Scan for the cell matching the given text and deliver its (x, y) coordinate at center. 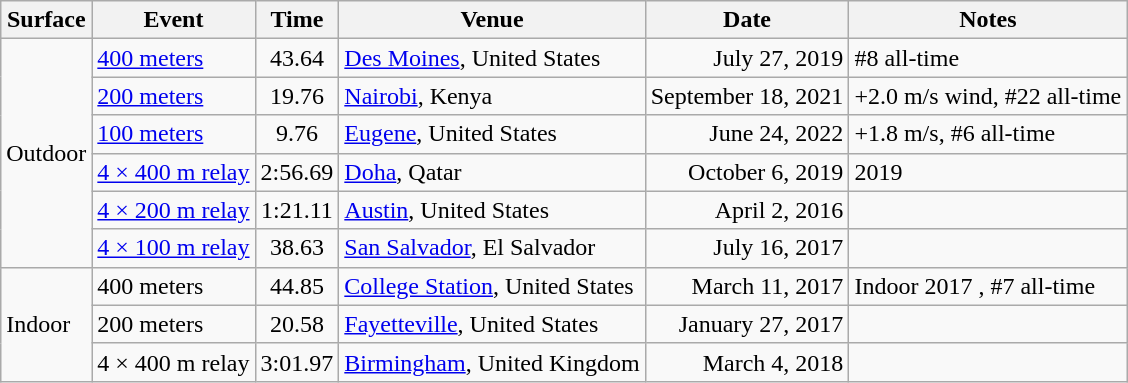
+2.0 m/s wind, #22 all-time (988, 96)
Austin, United States (492, 210)
Date (747, 20)
+1.8 m/s, #6 all-time (988, 134)
Doha, Qatar (492, 172)
San Salvador, El Salvador (492, 248)
44.85 (297, 286)
Surface (46, 20)
Fayetteville, United States (492, 324)
3:01.97 (297, 362)
1:21.11 (297, 210)
Indoor 2017 , #7 all-time (988, 286)
June 24, 2022 (747, 134)
Notes (988, 20)
38.63 (297, 248)
Nairobi, Kenya (492, 96)
July 27, 2019 (747, 58)
19.76 (297, 96)
Time (297, 20)
Eugene, United States (492, 134)
Indoor (46, 324)
Des Moines, United States (492, 58)
20.58 (297, 324)
4 × 100 m relay (174, 248)
March 4, 2018 (747, 362)
Venue (492, 20)
September 18, 2021 (747, 96)
Event (174, 20)
July 16, 2017 (747, 248)
October 6, 2019 (747, 172)
2:56.69 (297, 172)
March 11, 2017 (747, 286)
2019 (988, 172)
43.64 (297, 58)
January 27, 2017 (747, 324)
4 × 200 m relay (174, 210)
#8 all-time (988, 58)
April 2, 2016 (747, 210)
Outdoor (46, 153)
Birmingham, United Kingdom (492, 362)
College Station, United States (492, 286)
9.76 (297, 134)
100 meters (174, 134)
